Detect which cell encompasses the target text, then output its [x, y] center coordinate. 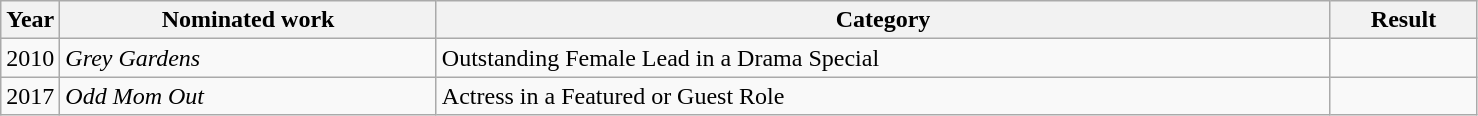
Nominated work [248, 20]
Odd Mom Out [248, 96]
Category [882, 20]
Grey Gardens [248, 58]
2017 [30, 96]
2010 [30, 58]
Result [1404, 20]
Year [30, 20]
Actress in a Featured or Guest Role [882, 96]
Outstanding Female Lead in a Drama Special [882, 58]
